Return (X, Y) of the center of cell containing provided text 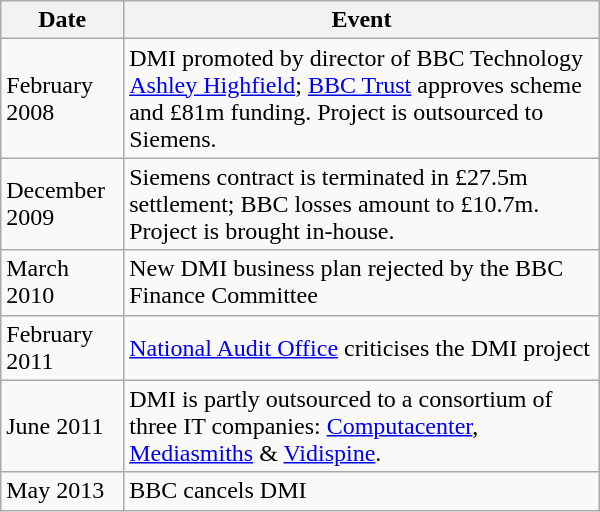
DMI is partly outsourced to a consortium of three IT companies: Computacenter, Mediasmiths & Vidispine. (362, 426)
Siemens contract is terminated in £27.5m settlement; BBC losses amount to £10.7m. Project is brought in-house. (362, 204)
February 2011 (62, 348)
December 2009 (62, 204)
Date (62, 20)
DMI promoted by director of BBC Technology Ashley Highfield; BBC Trust approves scheme and £81m funding. Project is outsourced to Siemens. (362, 98)
February 2008 (62, 98)
National Audit Office criticises the DMI project (362, 348)
New DMI business plan rejected by the BBC Finance Committee (362, 282)
May 2013 (62, 491)
Event (362, 20)
BBC cancels DMI (362, 491)
March 2010 (62, 282)
June 2011 (62, 426)
